For the text-containing cell, return its midpoint in (x, y) coordinate format. 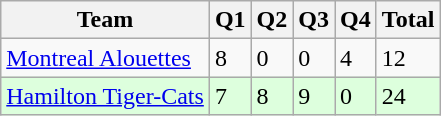
Hamilton Tiger-Cats (106, 96)
Montreal Alouettes (106, 58)
4 (356, 58)
Q3 (314, 20)
Total (408, 20)
Q4 (356, 20)
24 (408, 96)
12 (408, 58)
Q1 (230, 20)
7 (230, 96)
9 (314, 96)
Q2 (272, 20)
Team (106, 20)
